Locate the cell with the specified text and output its [x, y] center coordinate. 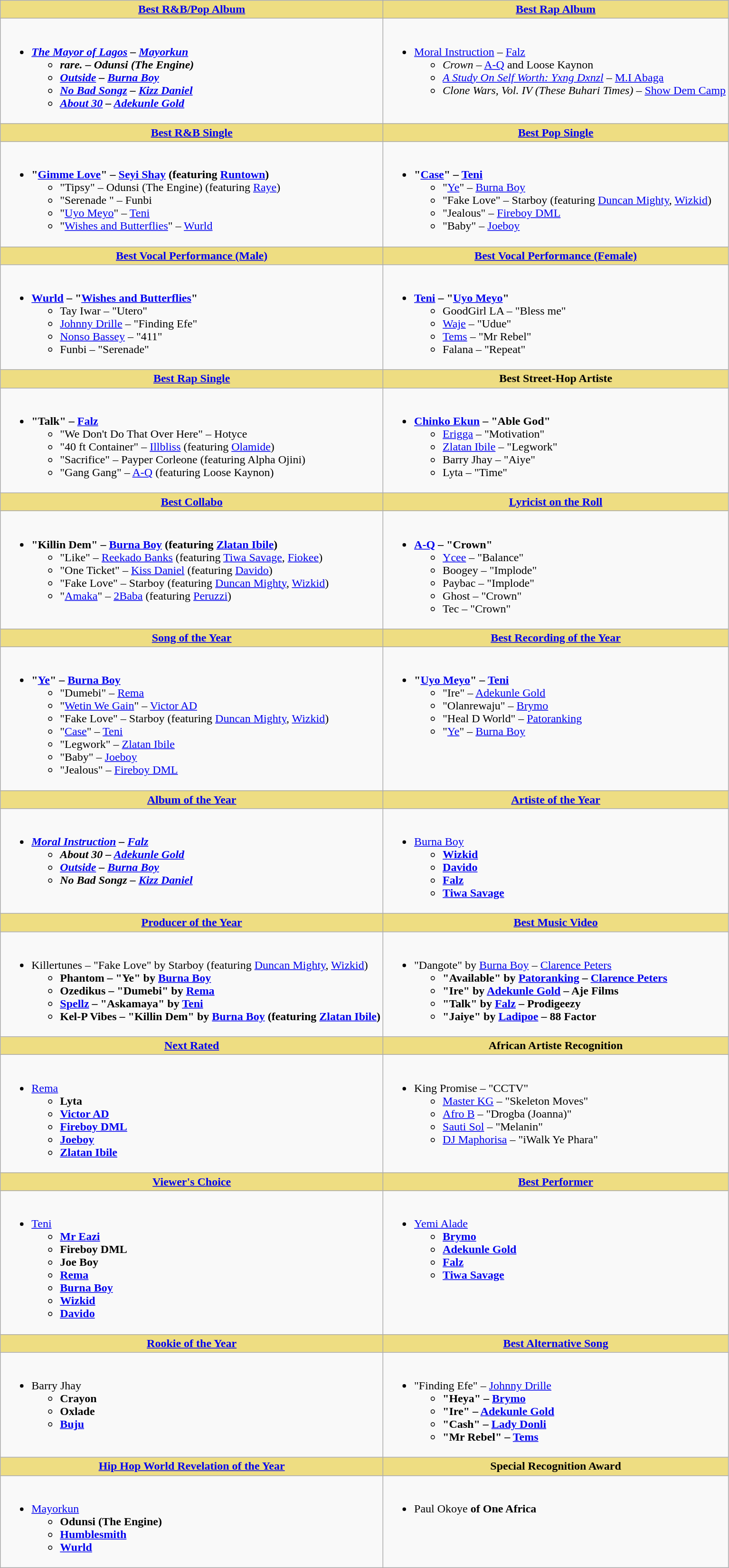
Producer of the Year [192, 923]
Chinko Ekun – "Able God"Erigga – "Motivation"Zlatan Ibile – "Legwork"Barry Jhay – "Aiye"Lyta – "Time" [556, 440]
Wurld – "Wishes and Butterflies"Tay Iwar – "Utero"Johnny Drille – "Finding Efe"Nonso Bassey – "411"Funbi – "Serenade" [192, 317]
"Case" – Teni"Ye" – Burna Boy"Fake Love" – Starboy (featuring Duncan Mighty, Wizkid)"Jealous" – Fireboy DML"Baby" – Joeboy [556, 194]
Best Collabo [192, 502]
Teni – "Uyo Meyo"GoodGirl LA – "Bless me"Waje – "Udue"Tems – "Mr Rebel"Falana – "Repeat" [556, 317]
Lyricist on the Roll [556, 502]
Yemi AladeBrymoAdekunle GoldFalzTiwa Savage [556, 1262]
Burna BoyWizkidDavidoFalzTiwa Savage [556, 861]
Next Rated [192, 1046]
Best Alternative Song [556, 1343]
Best Performer [556, 1182]
African Artiste Recognition [556, 1046]
Special Recognition Award [556, 1466]
Best Pop Single [556, 133]
Best Music Video [556, 923]
Best Recording of the Year [556, 638]
MayorkunOdunsi (The Engine)HumblesmithWurld [192, 1521]
"Uyo Meyo" – Teni"Ire" – Adekunle Gold"Olanrewaju" – Brymo"Heal D World" – Patoranking"Ye" – Burna Boy [556, 718]
Song of the Year [192, 638]
Best Rap Single [192, 379]
Moral Instruction – FalzAbout 30 – Adekunle GoldOutside – Burna BoyNo Bad Songz – Kizz Daniel [192, 861]
TeniMr EaziFireboy DMLJoe BoyRemaBurna BoyWizkidDavido [192, 1262]
"Finding Efe" – Johnny Drille"Heya" – Brymo"Ire" – Adekunle Gold"Cash" – Lady Donli"Mr Rebel" – Tems [556, 1405]
Best Rap Album [556, 10]
Best Vocal Performance (Male) [192, 256]
Best Street-Hop Artiste [556, 379]
Album of the Year [192, 800]
RemaLytaVictor ADFireboy DMLJoeboyZlatan Ibile [192, 1114]
Hip Hop World Revelation of the Year [192, 1466]
Best R&B/Pop Album [192, 10]
Artiste of the Year [556, 800]
King Promise – "CCTV" Master KG – "Skeleton Moves" Afro B – "Drogba (Joanna)" Sauti Sol – "Melanin" DJ Maphorisa – "iWalk Ye Phara" [556, 1114]
Best Vocal Performance (Female) [556, 256]
Paul Okoye of One Africa [556, 1521]
Viewer's Choice [192, 1182]
Barry JhayCrayonOxladeBuju [192, 1405]
Rookie of the Year [192, 1343]
A-Q – "Crown"Ycee – "Balance"Boogey – "Implode"Paybac – "Implode"Ghost – "Crown"Tec – "Crown" [556, 570]
Best R&B Single [192, 133]
The Mayor of Lagos – Mayorkunrare. – Odunsi (The Engine)Outside – Burna BoyNo Bad Songz – Kizz DanielAbout 30 – Adekunle Gold [192, 71]
